Extract the [x, y] coordinate from the center of the cell holding the provided text.  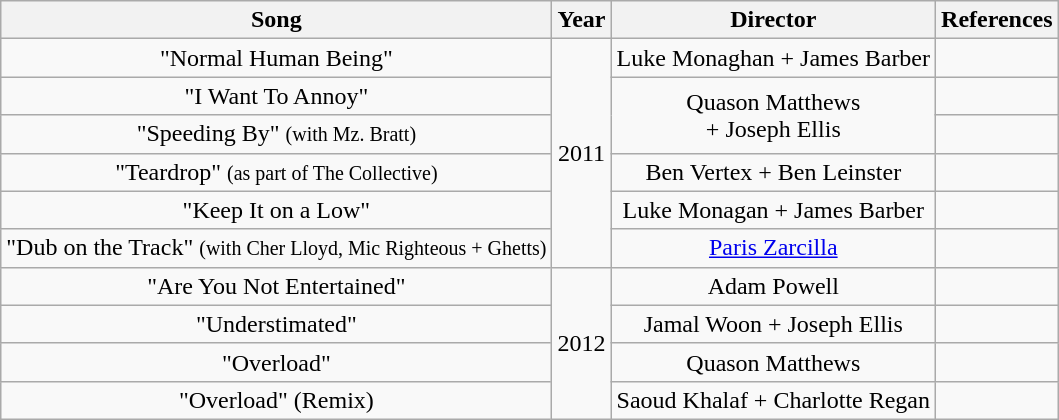
Year [582, 20]
"I Want To Annoy" [276, 96]
"Understimated" [276, 324]
"Normal Human Being" [276, 58]
"Keep It on a Low" [276, 210]
Paris Zarcilla [774, 248]
Quason Matthews [774, 362]
Adam Powell [774, 286]
"Dub on the Track" (with Cher Lloyd, Mic Righteous + Ghetts) [276, 248]
Director [774, 20]
Ben Vertex + Ben Leinster [774, 172]
Saoud Khalaf + Charlotte Regan [774, 400]
2012 [582, 343]
"Overload" (Remix) [276, 400]
Jamal Woon + Joseph Ellis [774, 324]
References [998, 20]
Luke Monaghan + James Barber [774, 58]
"Overload" [276, 362]
"Speeding By" (with Mz. Bratt) [276, 134]
"Teardrop" (as part of The Collective) [276, 172]
Song [276, 20]
"Are You Not Entertained" [276, 286]
Quason Matthews+ Joseph Ellis [774, 115]
2011 [582, 153]
Luke Monagan + James Barber [774, 210]
